Capture the cell that displays the provided text and extract its [x, y] central coordinate. 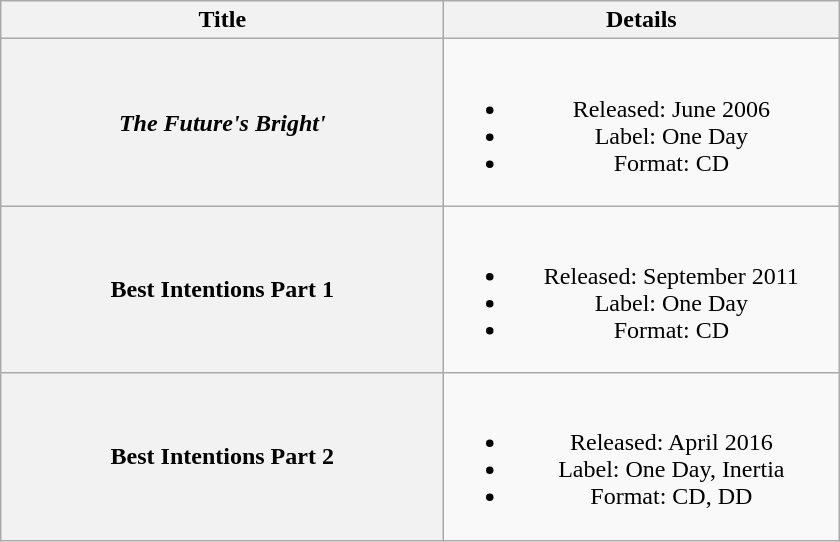
Best Intentions Part 1 [222, 290]
Details [642, 20]
Released: April 2016Label: One Day, InertiaFormat: CD, DD [642, 456]
Best Intentions Part 2 [222, 456]
The Future's Bright' [222, 122]
Released: September 2011Label: One DayFormat: CD [642, 290]
Released: June 2006Label: One DayFormat: CD [642, 122]
Title [222, 20]
